From the cell containing the given text, extract its center point as [X, Y] coordinate. 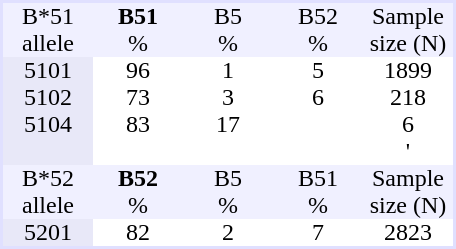
73 [138, 98]
5101 [48, 70]
83 [138, 124]
B*52 [48, 178]
2823 [408, 232]
1899 [408, 70]
3 [228, 98]
218 [408, 98]
82 [138, 232]
5 [318, 70]
' [408, 152]
7 [318, 232]
96 [138, 70]
2 [228, 232]
1 [228, 70]
17 [228, 124]
5102 [48, 98]
B*51 [48, 16]
5201 [48, 232]
5104 [48, 124]
